Identify which cell holds the provided text, then report its (x, y) central coordinate. 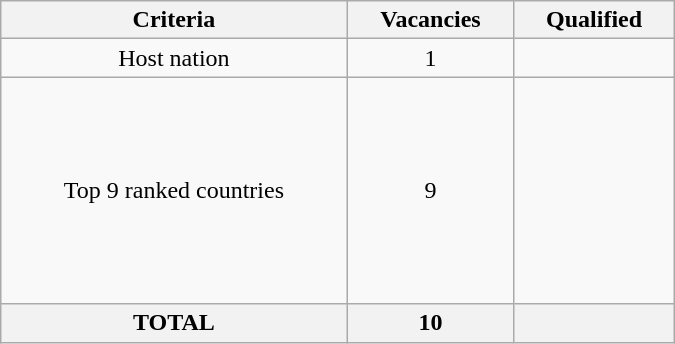
TOTAL (174, 323)
Top 9 ranked countries (174, 190)
Host nation (174, 58)
Qualified (594, 20)
Criteria (174, 20)
1 (430, 58)
10 (430, 323)
9 (430, 190)
Vacancies (430, 20)
